Locate the cell with the specified text and output its [X, Y] center coordinate. 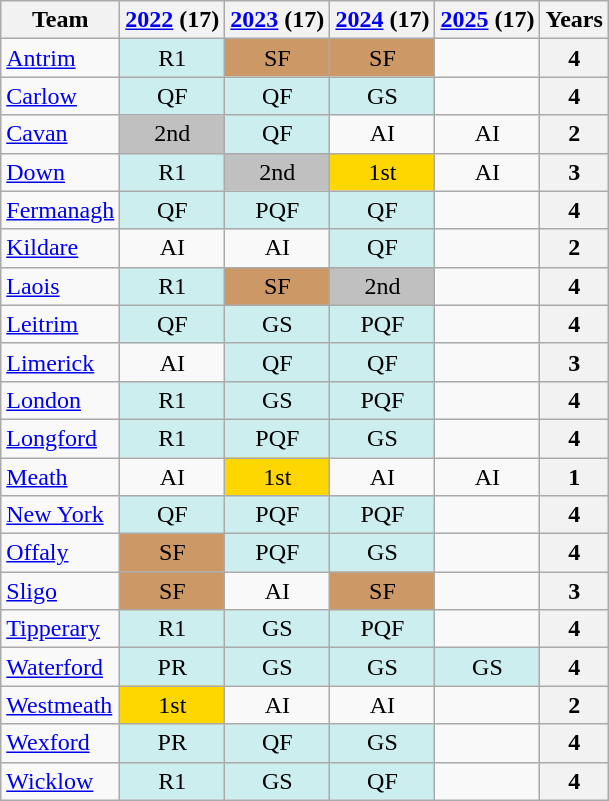
2025 (17) [488, 20]
1 [574, 477]
Sligo [60, 591]
Fermanagh [60, 210]
Waterford [60, 667]
Kildare [60, 248]
Down [60, 172]
Wicklow [60, 781]
Meath [60, 477]
New York [60, 515]
Cavan [60, 134]
Limerick [60, 362]
Westmeath [60, 705]
Laois [60, 286]
Antrim [60, 58]
Carlow [60, 96]
Team [60, 20]
Leitrim [60, 324]
2023 (17) [278, 20]
London [60, 400]
Longford [60, 438]
2022 (17) [172, 20]
Wexford [60, 743]
Years [574, 20]
Offaly [60, 553]
2024 (17) [382, 20]
Tipperary [60, 629]
